Extract the [x, y] coordinate from the center of the cell holding the provided text.  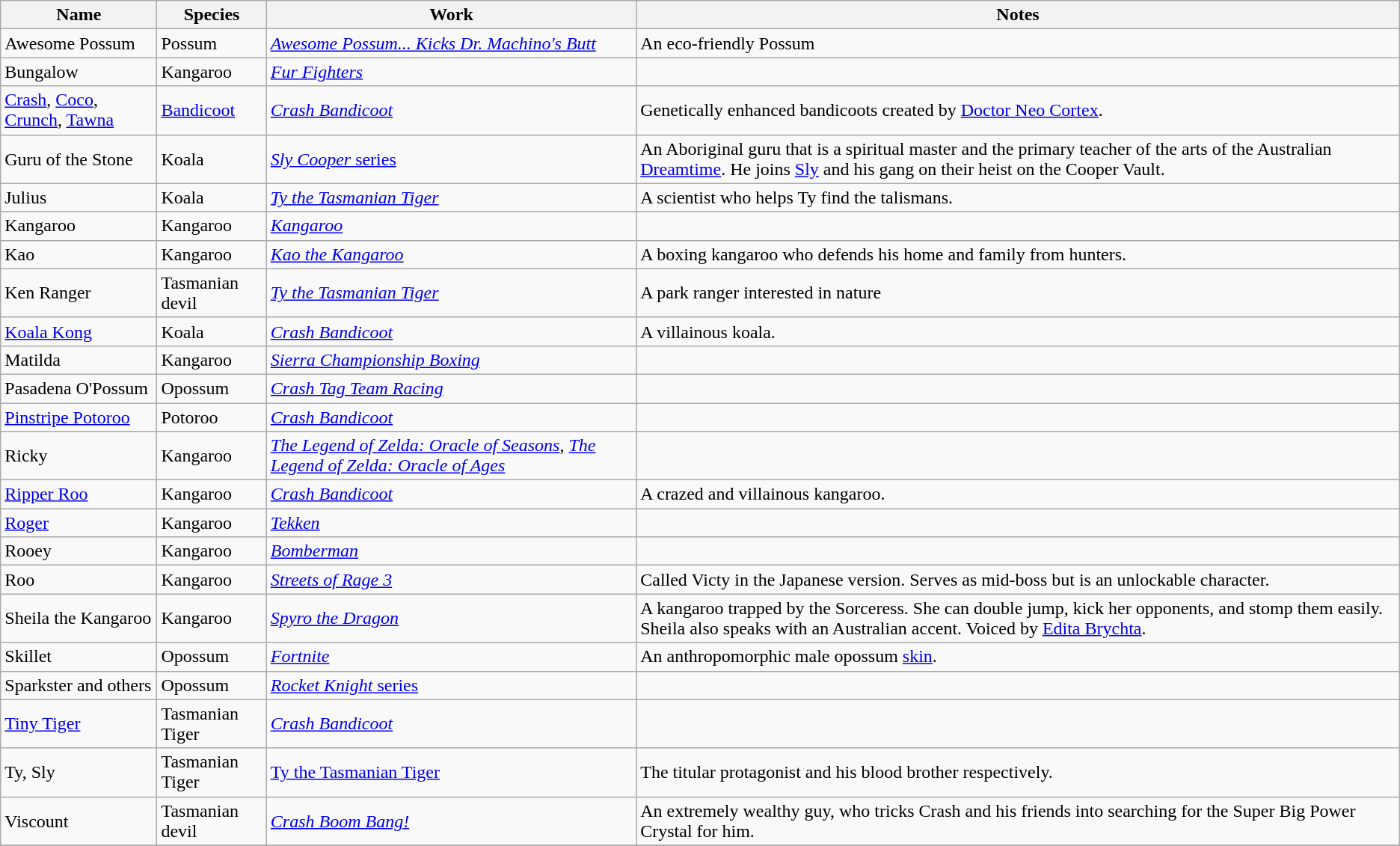
Pasadena O'Possum [79, 388]
The Legend of Zelda: Oracle of Seasons, The Legend of Zelda: Oracle of Ages [451, 456]
Possum [212, 43]
Bungalow [79, 72]
Rocket Knight series [451, 685]
An extremely wealthy guy, who tricks Crash and his friends into searching for the Super Big Power Crystal for him. [1019, 821]
Name [79, 15]
Sly Cooper series [451, 159]
Bomberman [451, 551]
Fur Fighters [451, 72]
Ty, Sly [79, 772]
Awesome Possum [79, 43]
Matilda [79, 360]
A crazed and villainous kangaroo. [1019, 494]
A park ranger interested in nature [1019, 293]
Fortnite [451, 657]
Tekken [451, 523]
Potoroo [212, 417]
An eco-friendly Possum [1019, 43]
Viscount [79, 821]
Genetically enhanced bandicoots created by Doctor Neo Cortex. [1019, 111]
Sparkster and others [79, 685]
Ken Ranger [79, 293]
Work [451, 15]
The titular protagonist and his blood brother respectively. [1019, 772]
Skillet [79, 657]
An anthropomorphic male opossum skin. [1019, 657]
A scientist who helps Ty find the talismans. [1019, 197]
Notes [1019, 15]
Spyro the Dragon [451, 618]
Called Victy in the Japanese version. Serves as mid-boss but is an unlockable character. [1019, 580]
Guru of the Stone [79, 159]
Species [212, 15]
Sierra Championship Boxing [451, 360]
Julius [79, 197]
Ricky [79, 456]
A villainous koala. [1019, 331]
Rooey [79, 551]
Streets of Rage 3 [451, 580]
Roger [79, 523]
Tiny Tiger [79, 724]
A boxing kangaroo who defends his home and family from hunters. [1019, 254]
Kao [79, 254]
Crash, Coco, Crunch, Tawna [79, 111]
Pinstripe Potoroo [79, 417]
Crash Tag Team Racing [451, 388]
Sheila the Kangaroo [79, 618]
Roo [79, 580]
Bandicoot [212, 111]
Koala Kong [79, 331]
Kao the Kangaroo [451, 254]
Ripper Roo [79, 494]
Awesome Possum... Kicks Dr. Machino's Butt [451, 43]
Crash Boom Bang! [451, 821]
